Scan for the cell matching the given text and deliver its [X, Y] coordinate at center. 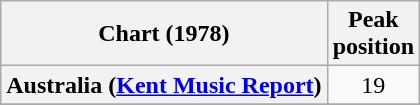
Chart (1978) [164, 34]
Peakposition [373, 34]
19 [373, 85]
Australia (Kent Music Report) [164, 85]
